Pinpoint the cell where the given text exists, returning its (X, Y) midpoint coordinate. 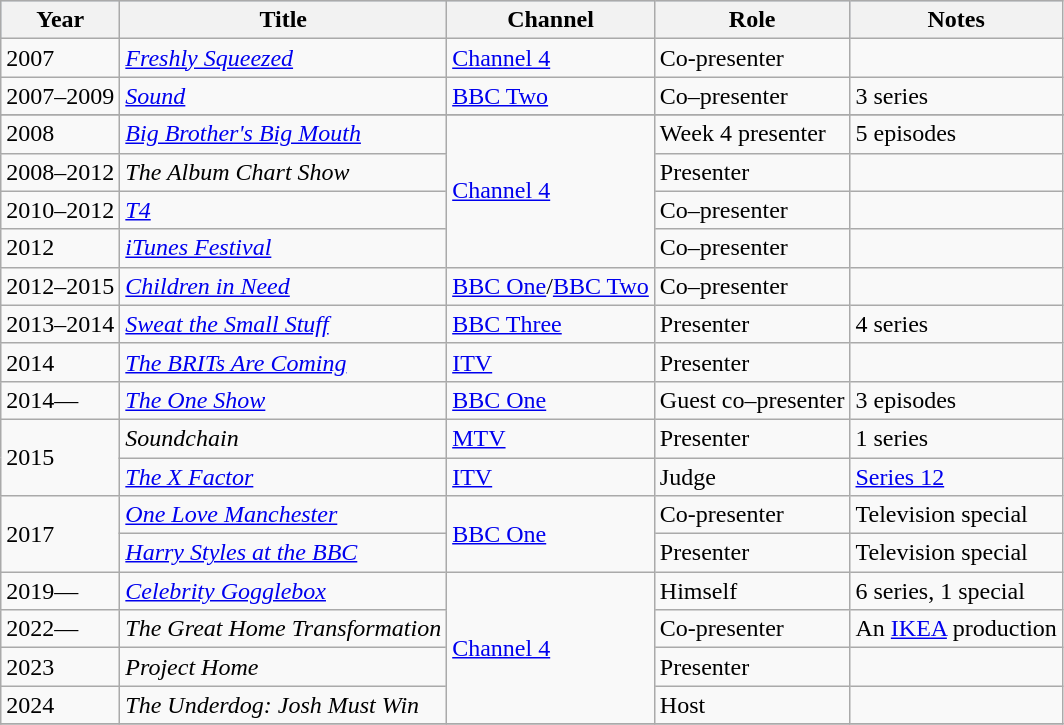
2014 (60, 362)
2010–2012 (60, 210)
Children in Need (284, 286)
Celebrity Gogglebox (284, 591)
Title (284, 20)
An IKEA production (956, 629)
2017 (60, 534)
Channel (551, 20)
2015 (60, 457)
2007 (60, 58)
Notes (956, 20)
Big Brother's Big Mouth (284, 134)
Judge (752, 477)
The X Factor (284, 477)
Year (60, 20)
The BRITs Are Coming (284, 362)
1 series (956, 438)
The One Show (284, 400)
The Underdog: Josh Must Win (284, 705)
One Love Manchester (284, 515)
2008 (60, 134)
3 series (956, 96)
iTunes Festival (284, 248)
BBC Two (551, 96)
BBC One/BBC Two (551, 286)
5 episodes (956, 134)
2007–2009 (60, 96)
Week 4 presenter (752, 134)
2008–2012 (60, 172)
Role (752, 20)
2023 (60, 667)
Freshly Squeezed (284, 58)
The Album Chart Show (284, 172)
T4 (284, 210)
6 series, 1 special (956, 591)
2013–2014 (60, 324)
Sweat the Small Stuff (284, 324)
2019— (60, 591)
2014— (60, 400)
Sound (284, 96)
Series 12 (956, 477)
The Great Home Transformation (284, 629)
3 episodes (956, 400)
2012–2015 (60, 286)
Soundchain (284, 438)
Harry Styles at the BBC (284, 553)
MTV (551, 438)
BBC Three (551, 324)
2022— (60, 629)
2024 (60, 705)
4 series (956, 324)
Host (752, 705)
2012 (60, 248)
Guest co–presenter (752, 400)
Project Home (284, 667)
Himself (752, 591)
